Pinpoint the cell where the given text exists, returning its [X, Y] midpoint coordinate. 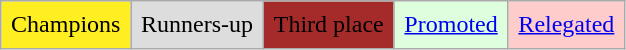
Third place [328, 25]
Promoted [451, 25]
Runners-up [198, 25]
Relegated [566, 25]
Champions [66, 25]
